Determine the (x, y) coordinate at the center of the cell enclosing the given text.  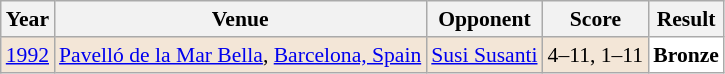
Bronze (686, 55)
Year (28, 19)
1992 (28, 55)
Opponent (484, 19)
Score (596, 19)
Result (686, 19)
Susi Susanti (484, 55)
Pavelló de la Mar Bella, Barcelona, Spain (240, 55)
4–11, 1–11 (596, 55)
Venue (240, 19)
